Capture the cell that displays the provided text and extract its (X, Y) central coordinate. 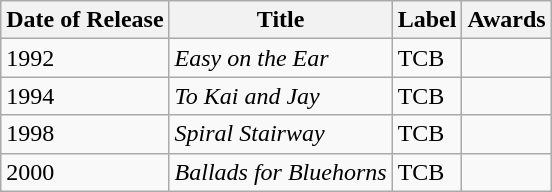
To Kai and Jay (280, 96)
Ballads for Bluehorns (280, 172)
1994 (85, 96)
Easy on the Ear (280, 58)
2000 (85, 172)
1992 (85, 58)
Spiral Stairway (280, 134)
Date of Release (85, 20)
Label (427, 20)
1998 (85, 134)
Awards (506, 20)
Title (280, 20)
